Scan for the cell matching the given text and deliver its (X, Y) coordinate at center. 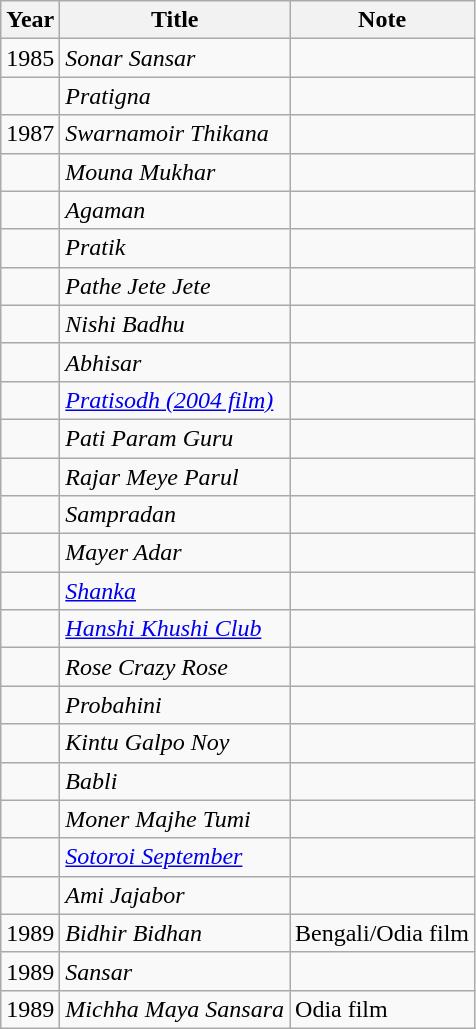
Rose Crazy Rose (175, 667)
Pathe Jete Jete (175, 286)
Pratik (175, 248)
Title (175, 20)
Babli (175, 781)
Sansar (175, 971)
Probahini (175, 705)
Agaman (175, 210)
Mayer Adar (175, 553)
Mouna Mukhar (175, 172)
1987 (30, 134)
Sonar Sansar (175, 58)
Kintu Galpo Noy (175, 743)
Bidhir Bidhan (175, 933)
Hanshi Khushi Club (175, 629)
Bengali/Odia film (382, 933)
Nishi Badhu (175, 324)
Note (382, 20)
Odia film (382, 1009)
Abhisar (175, 362)
Moner Majhe Tumi (175, 819)
Rajar Meye Parul (175, 477)
Pratisodh (2004 film) (175, 400)
Year (30, 20)
1985 (30, 58)
Swarnamoir Thikana (175, 134)
Michha Maya Sansara (175, 1009)
Pati Param Guru (175, 438)
Sotoroi September (175, 857)
Ami Jajabor (175, 895)
Sampradan (175, 515)
Shanka (175, 591)
Pratigna (175, 96)
